Output the [X, Y] coordinate of the center of the cell containing the given text.  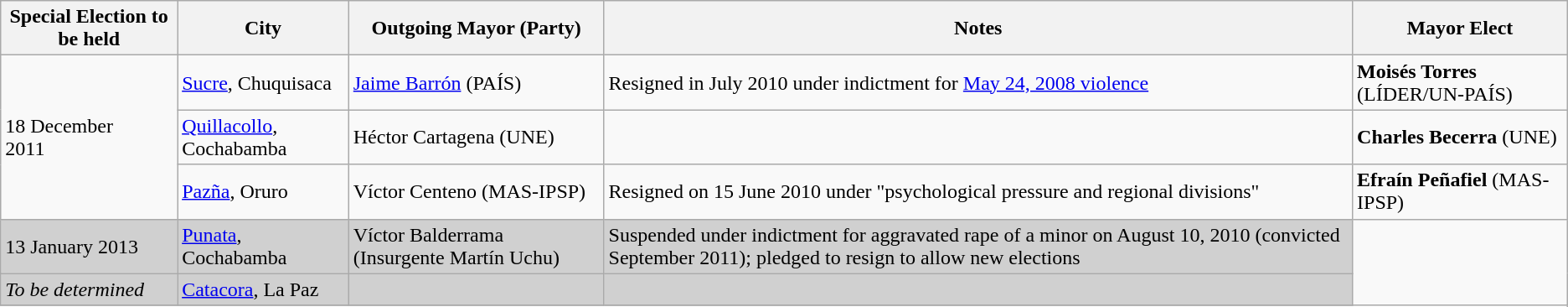
Mayor Elect [1461, 29]
To be determined [89, 289]
Suspended under indictment for aggravated rape of a minor on August 10, 2010 (convicted September 2011); pledged to resign to allow new elections [978, 247]
Moisés Torres (LÍDER/UN-PAÍS) [1461, 82]
Charles Becerra (UNE) [1461, 138]
Notes [978, 29]
Special Election to be held [89, 29]
Punata, Cochabamba [263, 247]
Pazña, Oruro [263, 191]
Resigned in July 2010 under indictment for May 24, 2008 violence [978, 82]
Resigned on 15 June 2010 under "psychological pressure and regional divisions" [978, 191]
Quillacollo, Cochabamba [263, 138]
City [263, 29]
13 January 2013 [89, 247]
Víctor Balderrama (Insurgente Martín Uchu) [476, 247]
Efraín Peñafiel (MAS-IPSP) [1461, 191]
Víctor Centeno (MAS-IPSP) [476, 191]
Jaime Barrón (PAÍS) [476, 82]
Héctor Cartagena (UNE) [476, 138]
Outgoing Mayor (Party) [476, 29]
Catacora, La Paz [263, 289]
18 December2011 [89, 138]
Sucre, Chuquisaca [263, 82]
